Capture the cell that displays the provided text and extract its (X, Y) central coordinate. 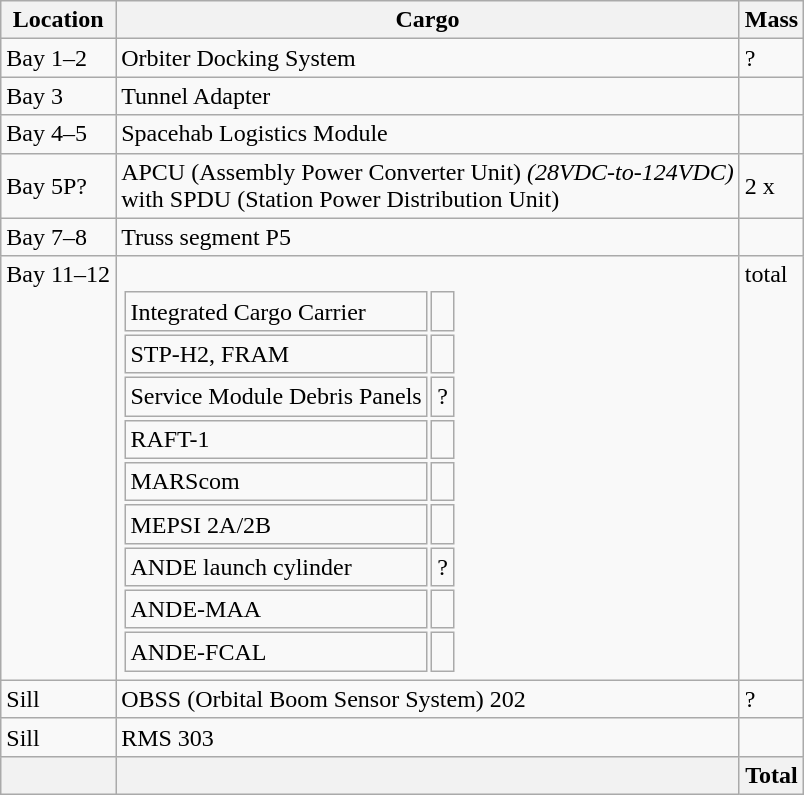
ANDE-FCAL (276, 652)
Service Module Debris Panels (276, 397)
2 x (771, 186)
MEPSI 2A/2B (276, 524)
Spacehab Logistics Module (428, 134)
Bay 5P? (58, 186)
Bay 11–12 (58, 468)
MARScom (276, 482)
Mass (771, 20)
Integrated Cargo Carrier STP-H2, FRAM Service Module Debris Panels ? RAFT-1 MARScom MEPSI 2A/2B ANDE launch cylinder ? ANDE-MAA ANDE-FCAL (428, 468)
Tunnel Adapter (428, 96)
ANDE-MAA (276, 610)
Orbiter Docking System (428, 58)
Bay 1–2 (58, 58)
ANDE launch cylinder (276, 567)
Total (771, 775)
Truss segment P5 (428, 237)
total (771, 468)
Bay 4–5 (58, 134)
Cargo (428, 20)
Location (58, 20)
RMS 303 (428, 737)
Bay 3 (58, 96)
Bay 7–8 (58, 237)
RAFT-1 (276, 439)
STP-H2, FRAM (276, 354)
OBSS (Orbital Boom Sensor System) 202 (428, 699)
APCU (Assembly Power Converter Unit) (28VDC-to-124VDC)with SPDU (Station Power Distribution Unit) (428, 186)
Integrated Cargo Carrier (276, 312)
